Extract the [x, y] coordinate from the center of the cell holding the provided text.  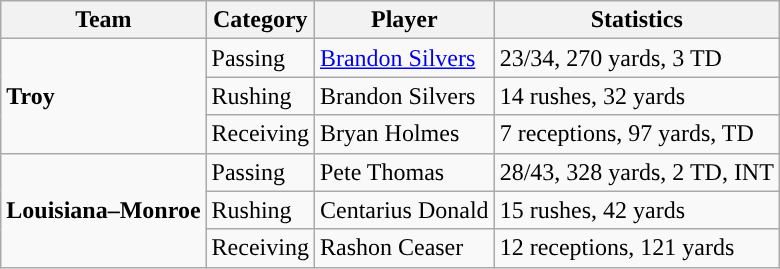
Category [260, 20]
Centarius Donald [404, 210]
Troy [104, 96]
Player [404, 20]
Team [104, 20]
Bryan Holmes [404, 134]
Statistics [636, 20]
14 rushes, 32 yards [636, 96]
Rashon Ceaser [404, 248]
Pete Thomas [404, 172]
Louisiana–Monroe [104, 210]
7 receptions, 97 yards, TD [636, 134]
15 rushes, 42 yards [636, 210]
12 receptions, 121 yards [636, 248]
23/34, 270 yards, 3 TD [636, 58]
28/43, 328 yards, 2 TD, INT [636, 172]
